Output the [X, Y] coordinate of the center of the cell containing the given text.  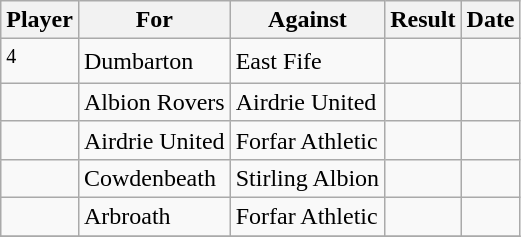
4 [40, 62]
Albion Rovers [154, 102]
Player [40, 20]
For [154, 20]
Cowdenbeath [154, 178]
East Fife [307, 62]
Dumbarton [154, 62]
Stirling Albion [307, 178]
Date [490, 20]
Result [423, 20]
Against [307, 20]
Arbroath [154, 217]
